Capture the cell that displays the provided text and extract its [X, Y] central coordinate. 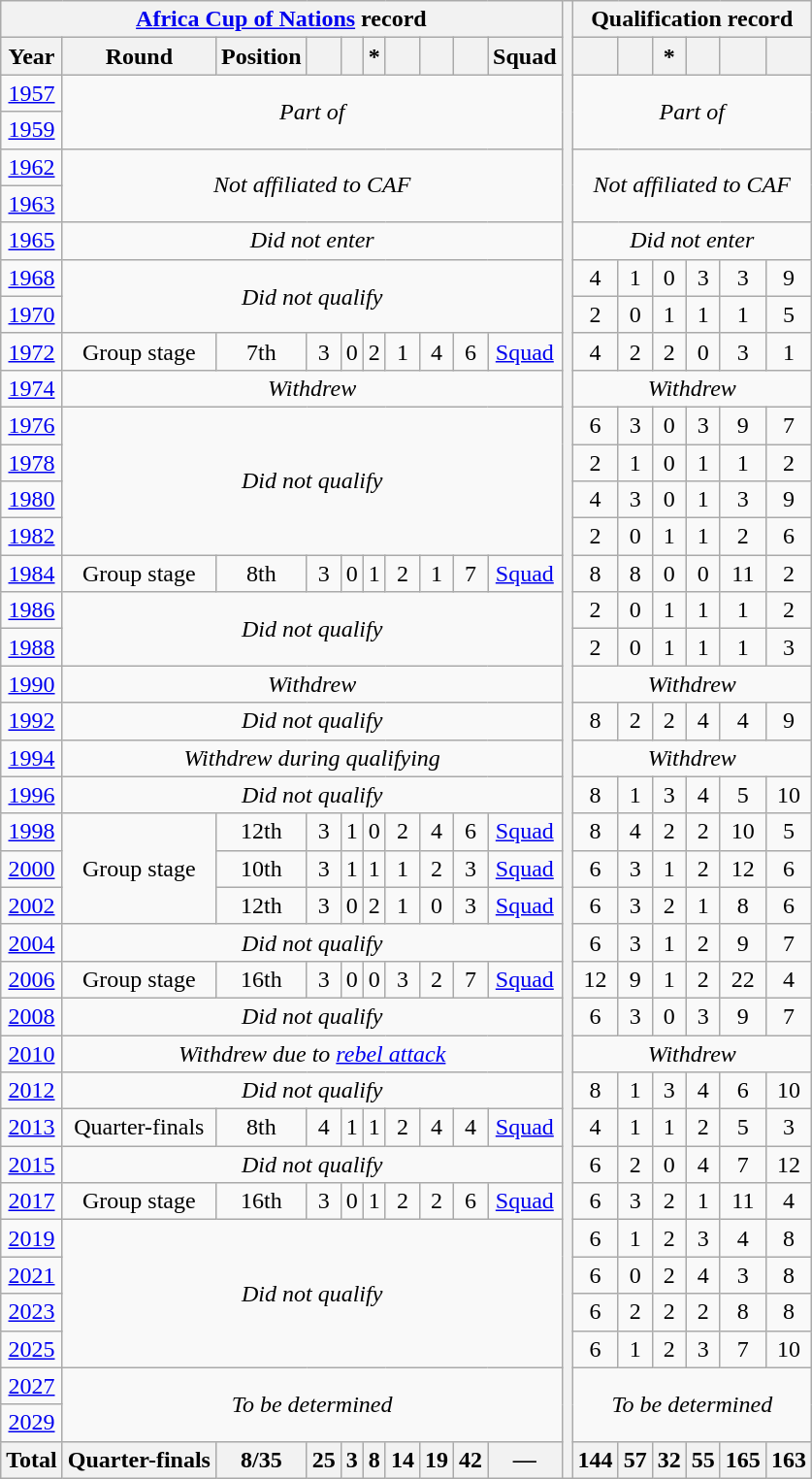
1996 [32, 795]
1988 [32, 647]
2004 [32, 942]
2013 [32, 1128]
1984 [32, 574]
1963 [32, 204]
10th [261, 869]
— [525, 1460]
42 [471, 1460]
7th [261, 351]
1962 [32, 167]
Africa Cup of Nations record [281, 19]
163 [788, 1460]
Round [139, 56]
2010 [32, 1053]
2015 [32, 1165]
1986 [32, 610]
1959 [32, 130]
2025 [32, 1349]
25 [324, 1460]
2006 [32, 979]
Qualification record [692, 19]
14 [402, 1460]
2008 [32, 1016]
165 [743, 1460]
1970 [32, 314]
1974 [32, 388]
1992 [32, 721]
1957 [32, 93]
1978 [32, 463]
2019 [32, 1238]
1980 [32, 500]
2023 [32, 1312]
55 [702, 1460]
8/35 [261, 1460]
2029 [32, 1423]
19 [437, 1460]
32 [669, 1460]
1972 [32, 351]
2017 [32, 1201]
2021 [32, 1275]
22 [743, 979]
1982 [32, 537]
1990 [32, 684]
57 [634, 1460]
1965 [32, 241]
1998 [32, 832]
144 [596, 1460]
Withdrew due to rebel attack [312, 1053]
2002 [32, 905]
Position [261, 56]
1968 [32, 278]
Year [32, 56]
2012 [32, 1091]
Withdrew during qualifying [312, 758]
1994 [32, 758]
2000 [32, 869]
2027 [32, 1386]
1976 [32, 425]
Total [32, 1460]
